Determine the (X, Y) coordinate at the center of the cell enclosing the given text.  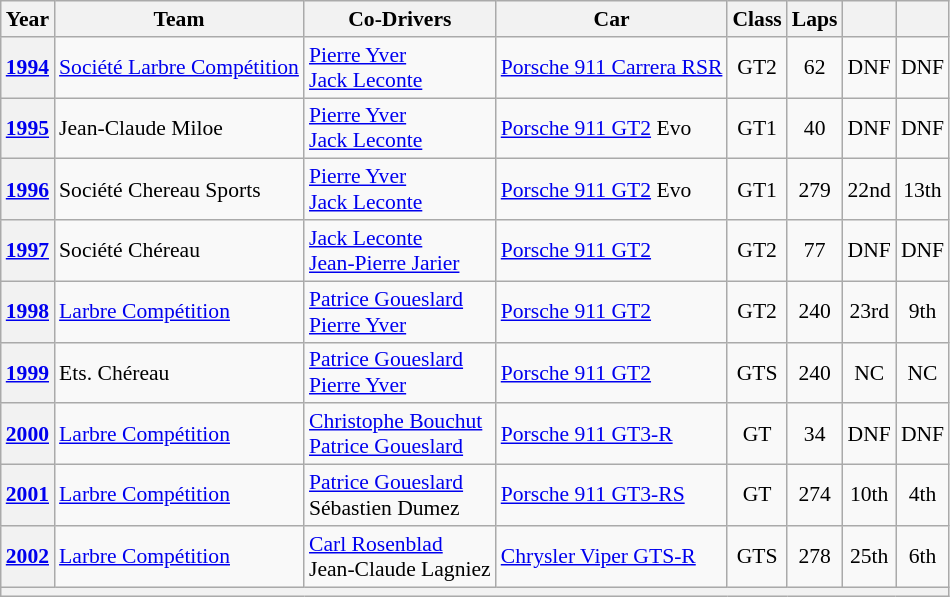
23rd (870, 312)
Ets. Chéreau (179, 372)
Chrysler Viper GTS-R (612, 556)
274 (815, 496)
9th (922, 312)
6th (922, 556)
Team (179, 19)
Société Larbre Compétition (179, 68)
Jean-Claude Miloe (179, 128)
1996 (28, 190)
34 (815, 434)
Porsche 911 GT3-R (612, 434)
Car (612, 19)
2000 (28, 434)
1998 (28, 312)
22nd (870, 190)
Class (756, 19)
40 (815, 128)
1995 (28, 128)
Porsche 911 Carrera RSR (612, 68)
Co-Drivers (400, 19)
Laps (815, 19)
1994 (28, 68)
Christophe Bouchut Patrice Goueslard (400, 434)
2001 (28, 496)
77 (815, 250)
Carl Rosenblad Jean-Claude Lagniez (400, 556)
13th (922, 190)
Patrice Goueslard Sébastien Dumez (400, 496)
Jack Leconte Jean-Pierre Jarier (400, 250)
1999 (28, 372)
1997 (28, 250)
Société Chereau Sports (179, 190)
25th (870, 556)
62 (815, 68)
Year (28, 19)
Société Chéreau (179, 250)
10th (870, 496)
Porsche 911 GT3-RS (612, 496)
2002 (28, 556)
4th (922, 496)
278 (815, 556)
279 (815, 190)
